Return the [X, Y] coordinate for the center point of the cell that contains the specified text.  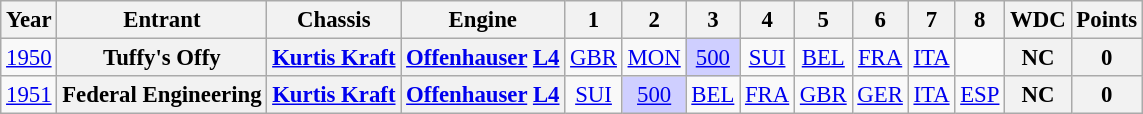
Points [1106, 20]
2 [654, 20]
3 [713, 20]
8 [980, 20]
5 [824, 20]
Engine [483, 20]
MON [654, 58]
Federal Engineering [162, 95]
Tuffy's Offy [162, 58]
Year [29, 20]
1 [594, 20]
6 [880, 20]
WDC [1038, 20]
1951 [29, 95]
7 [932, 20]
4 [768, 20]
GER [880, 95]
Chassis [334, 20]
1950 [29, 58]
ESP [980, 95]
Entrant [162, 20]
